Return [X, Y] of the center of cell containing provided text 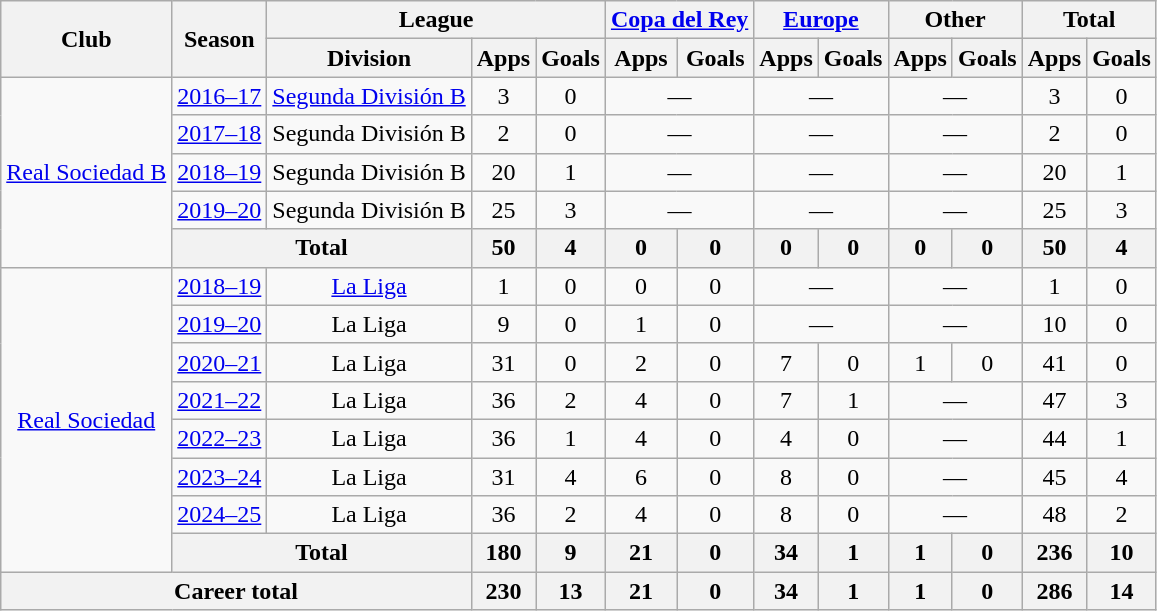
Real Sociedad [86, 419]
180 [503, 553]
45 [1054, 477]
13 [571, 591]
2017–18 [220, 134]
6 [640, 477]
286 [1054, 591]
Europe [821, 20]
Real Sociedad B [86, 172]
48 [1054, 515]
Club [86, 39]
Division [369, 58]
47 [1054, 400]
Other [955, 20]
League [436, 20]
2022–23 [220, 438]
230 [503, 591]
41 [1054, 362]
2016–17 [220, 96]
2023–24 [220, 477]
Copa del Rey [679, 20]
Season [220, 39]
2024–25 [220, 515]
2020–21 [220, 362]
14 [1122, 591]
2021–22 [220, 400]
Career total [236, 591]
236 [1054, 553]
44 [1054, 438]
